Identify which cell holds the provided text, then report its (x, y) central coordinate. 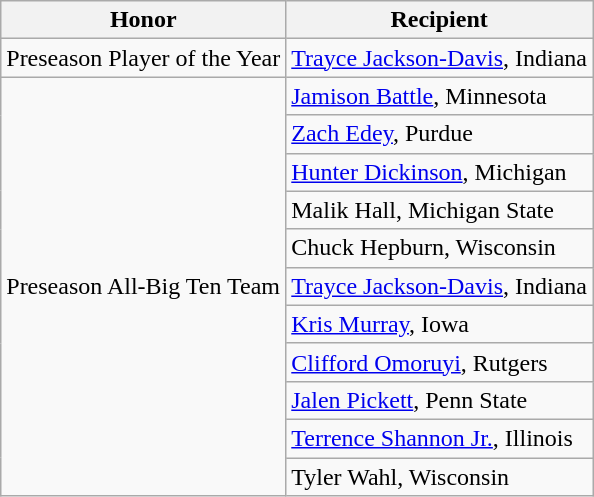
Terrence Shannon Jr., Illinois (440, 438)
Preseason All-Big Ten Team (144, 286)
Tyler Wahl, Wisconsin (440, 477)
Kris Murray, Iowa (440, 324)
Jamison Battle, Minnesota (440, 96)
Honor (144, 20)
Preseason Player of the Year (144, 58)
Clifford Omoruyi, Rutgers (440, 362)
Recipient (440, 20)
Jalen Pickett, Penn State (440, 400)
Malik Hall, Michigan State (440, 210)
Chuck Hepburn, Wisconsin (440, 248)
Hunter Dickinson, Michigan (440, 172)
Zach Edey, Purdue (440, 134)
